Detect which cell encompasses the target text, then output its (X, Y) center coordinate. 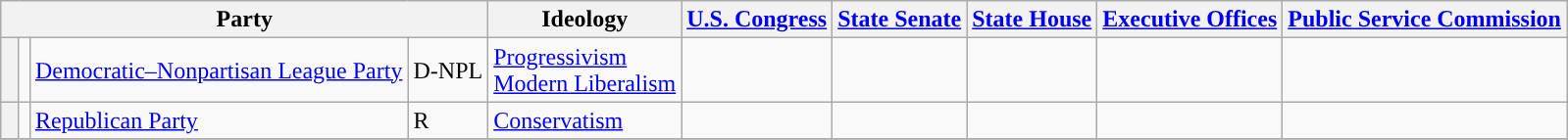
Conservatism (584, 120)
Party (245, 20)
U.S. Congress (757, 20)
Democratic–Nonpartisan League Party (219, 70)
Public Service Commission (1425, 20)
Ideology (584, 20)
ProgressivismModern Liberalism (584, 70)
R (448, 120)
State House (1032, 20)
State Senate (900, 20)
Republican Party (219, 120)
Executive Offices (1190, 20)
D-NPL (448, 70)
